Find where the given text appears and provide that cell's center as [x, y] coordinate. 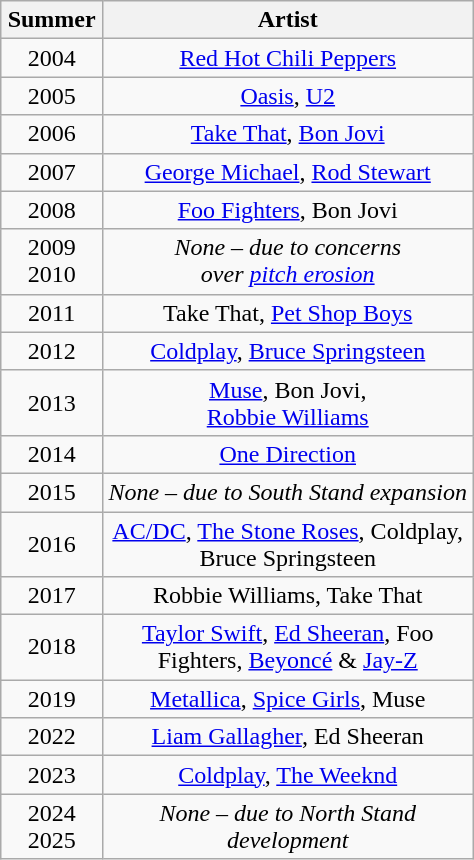
Red Hot Chili Peppers [288, 58]
2005 [52, 96]
None – due to South Stand expansion [288, 492]
2006 [52, 134]
2023 [52, 775]
2016 [52, 544]
Take That, Pet Shop Boys [288, 313]
2007 [52, 172]
AC/DC, The Stone Roses, Coldplay, Bruce Springsteen [288, 544]
2004 [52, 58]
2015 [52, 492]
Take That, Bon Jovi [288, 134]
None – due to concernsover pitch erosion [288, 262]
20242025 [52, 826]
2018 [52, 648]
Robbie Williams, Take That [288, 596]
2012 [52, 351]
None – due to North Stand development [288, 826]
Artist [288, 20]
2013 [52, 402]
Summer [52, 20]
One Direction [288, 454]
George Michael, Rod Stewart [288, 172]
2022 [52, 737]
Coldplay, The Weeknd [288, 775]
Metallica, Spice Girls, Muse [288, 699]
Oasis, U2 [288, 96]
Liam Gallagher, Ed Sheeran [288, 737]
Muse, Bon Jovi, Robbie Williams [288, 402]
2014 [52, 454]
Coldplay, Bruce Springsteen [288, 351]
Taylor Swift, Ed Sheeran, Foo Fighters, Beyoncé & Jay-Z [288, 648]
2017 [52, 596]
2011 [52, 313]
Foo Fighters, Bon Jovi [288, 210]
2008 [52, 210]
20092010 [52, 262]
2019 [52, 699]
